Extract the [X, Y] coordinate from the center of the cell holding the provided text.  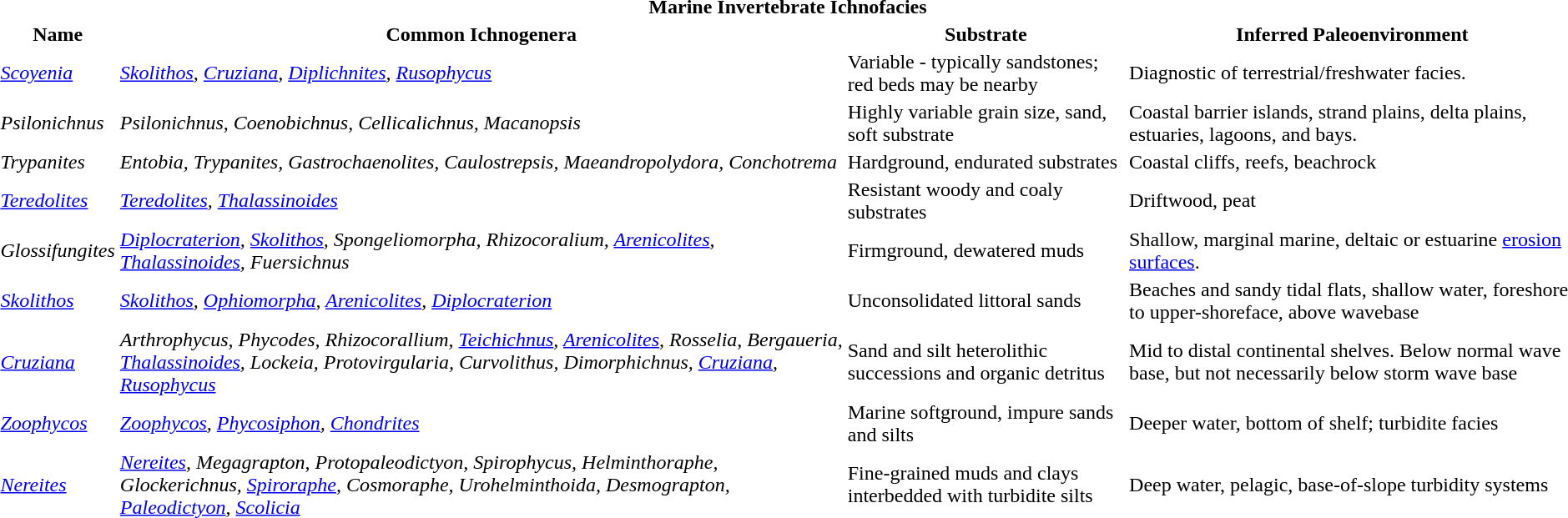
Entobia, Trypanites, Gastrochaenolites, Caulostrepsis, Maeandropolydora, Conchotrema [481, 162]
Unconsolidated littoral sands [986, 300]
Marine softground, impure sands and silts [986, 424]
Diplocraterion, Skolithos, Spongeliomorpha, Rhizocoralium, Arenicolites, Thalassinoides, Fuersichnus [481, 250]
Teredolites, Thalassinoides [481, 200]
Psilonichnus, Coenobichnus, Cellicalichnus, Macanopsis [481, 123]
Sand and silt heterolithic successions and organic detritus [986, 362]
Firmground, dewatered muds [986, 250]
Zoophycos, Phycosiphon, Chondrites [481, 424]
Skolithos, Ophiomorpha, Arenicolites, Diplocraterion [481, 300]
Common Ichnogenera [481, 34]
Highly variable grain size, sand, soft substrate [986, 123]
Variable - typically sandstones; red beds may be nearby [986, 73]
Skolithos, Cruziana, Diplichnites, Rusophycus [481, 73]
Hardground, endurated substrates [986, 162]
Resistant woody and coaly substrates [986, 200]
Substrate [986, 34]
